Search for the cell housing the specified text and yield its (x, y) center coordinate. 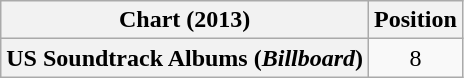
8 (416, 58)
Position (416, 20)
US Soundtrack Albums (Billboard) (185, 58)
Chart (2013) (185, 20)
